Locate the cell with the specified text and output its [x, y] center coordinate. 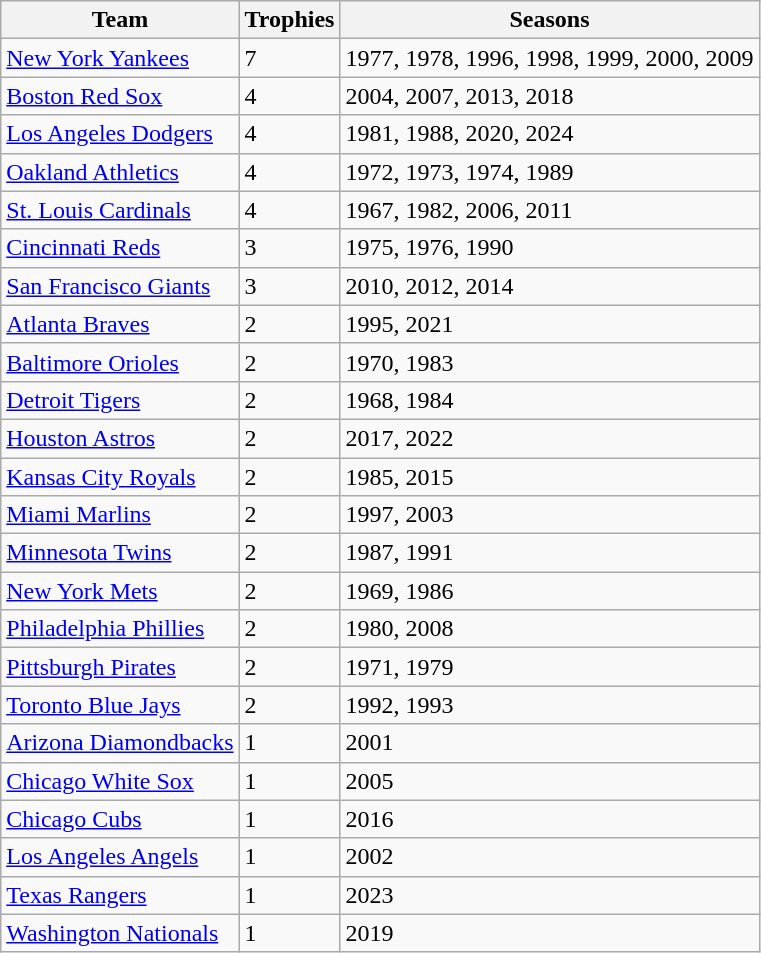
Chicago Cubs [120, 819]
St. Louis Cardinals [120, 210]
Arizona Diamondbacks [120, 743]
San Francisco Giants [120, 286]
2001 [550, 743]
Minnesota Twins [120, 553]
2004, 2007, 2013, 2018 [550, 96]
2010, 2012, 2014 [550, 286]
Cincinnati Reds [120, 248]
1995, 2021 [550, 324]
Pittsburgh Pirates [120, 667]
1975, 1976, 1990 [550, 248]
2019 [550, 933]
Houston Astros [120, 438]
Washington Nationals [120, 933]
Los Angeles Dodgers [120, 134]
Boston Red Sox [120, 96]
1987, 1991 [550, 553]
Miami Marlins [120, 515]
Seasons [550, 20]
1971, 1979 [550, 667]
Oakland Athletics [120, 172]
Trophies [290, 20]
2016 [550, 819]
1985, 2015 [550, 477]
Kansas City Royals [120, 477]
1992, 1993 [550, 705]
Philadelphia Phillies [120, 629]
2005 [550, 781]
1972, 1973, 1974, 1989 [550, 172]
2002 [550, 857]
Atlanta Braves [120, 324]
1981, 1988, 2020, 2024 [550, 134]
7 [290, 58]
Chicago White Sox [120, 781]
1969, 1986 [550, 591]
1980, 2008 [550, 629]
1977, 1978, 1996, 1998, 1999, 2000, 2009 [550, 58]
Toronto Blue Jays [120, 705]
Detroit Tigers [120, 400]
New York Yankees [120, 58]
Team [120, 20]
2017, 2022 [550, 438]
2023 [550, 895]
1968, 1984 [550, 400]
1967, 1982, 2006, 2011 [550, 210]
1970, 1983 [550, 362]
Los Angeles Angels [120, 857]
Texas Rangers [120, 895]
1997, 2003 [550, 515]
New York Mets [120, 591]
Baltimore Orioles [120, 362]
